Capture the cell that displays the provided text and extract its (X, Y) central coordinate. 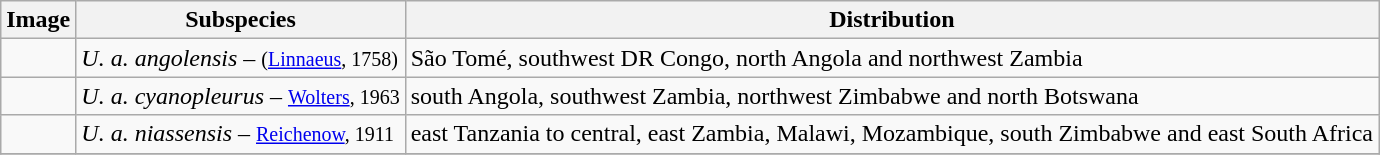
Distribution (892, 20)
U. a. cyanopleurus – Wolters, 1963 (240, 96)
Subspecies (240, 20)
São Tomé, southwest DR Congo, north Angola and northwest Zambia (892, 58)
south Angola, southwest Zambia, northwest Zimbabwe and north Botswana (892, 96)
U. a. niassensis – Reichenow, 1911 (240, 134)
U. a. angolensis – (Linnaeus, 1758) (240, 58)
east Tanzania to central, east Zambia, Malawi, Mozambique, south Zimbabwe and east South Africa (892, 134)
Image (38, 20)
